Find where the given text appears and provide that cell's center as [x, y] coordinate. 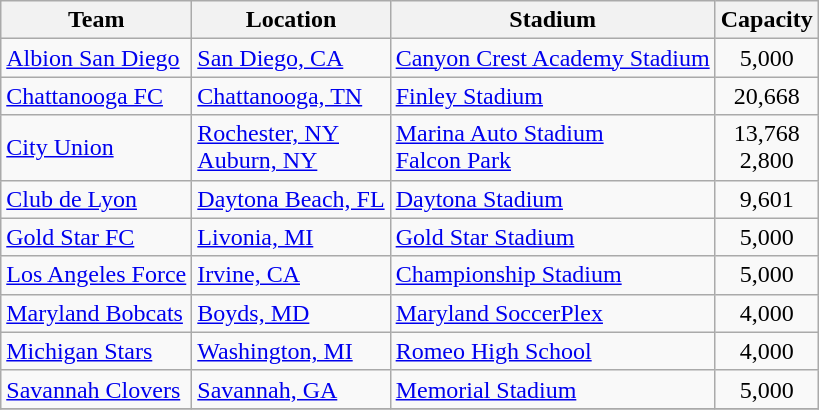
Romeo High School [552, 351]
Rochester, NYAuburn, NY [291, 148]
Michigan Stars [96, 351]
Daytona Beach, FL [291, 199]
Marina Auto StadiumFalcon Park [552, 148]
9,601 [766, 199]
Irvine, CA [291, 275]
Gold Star Stadium [552, 237]
Championship Stadium [552, 275]
Canyon Crest Academy Stadium [552, 58]
Washington, MI [291, 351]
Chattanooga FC [96, 96]
Stadium [552, 20]
Finley Stadium [552, 96]
Club de Lyon [96, 199]
Capacity [766, 20]
City Union [96, 148]
Chattanooga, TN [291, 96]
20,668 [766, 96]
Location [291, 20]
Livonia, MI [291, 237]
San Diego, CA [291, 58]
Team [96, 20]
Boyds, MD [291, 313]
Gold Star FC [96, 237]
Savannah, GA [291, 389]
Maryland SoccerPlex [552, 313]
Memorial Stadium [552, 389]
13,7682,800 [766, 148]
Maryland Bobcats [96, 313]
Los Angeles Force [96, 275]
Daytona Stadium [552, 199]
Albion San Diego [96, 58]
Savannah Clovers [96, 389]
